Determine the [x, y] coordinate at the center of the cell enclosing the given text.  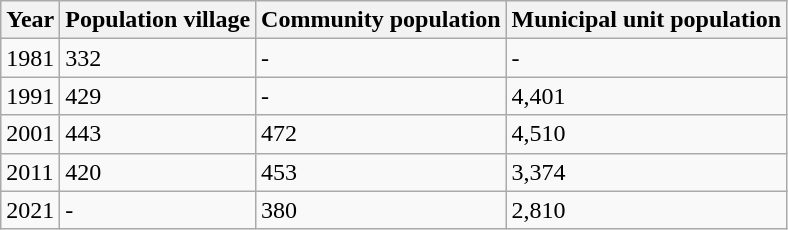
1981 [30, 58]
443 [158, 134]
429 [158, 96]
Municipal unit population [646, 20]
2021 [30, 210]
2001 [30, 134]
1991 [30, 96]
332 [158, 58]
4,401 [646, 96]
Population village [158, 20]
Community population [381, 20]
380 [381, 210]
Year [30, 20]
3,374 [646, 172]
2,810 [646, 210]
2011 [30, 172]
453 [381, 172]
4,510 [646, 134]
420 [158, 172]
472 [381, 134]
